Find where the given text appears and provide that cell's center as (x, y) coordinate. 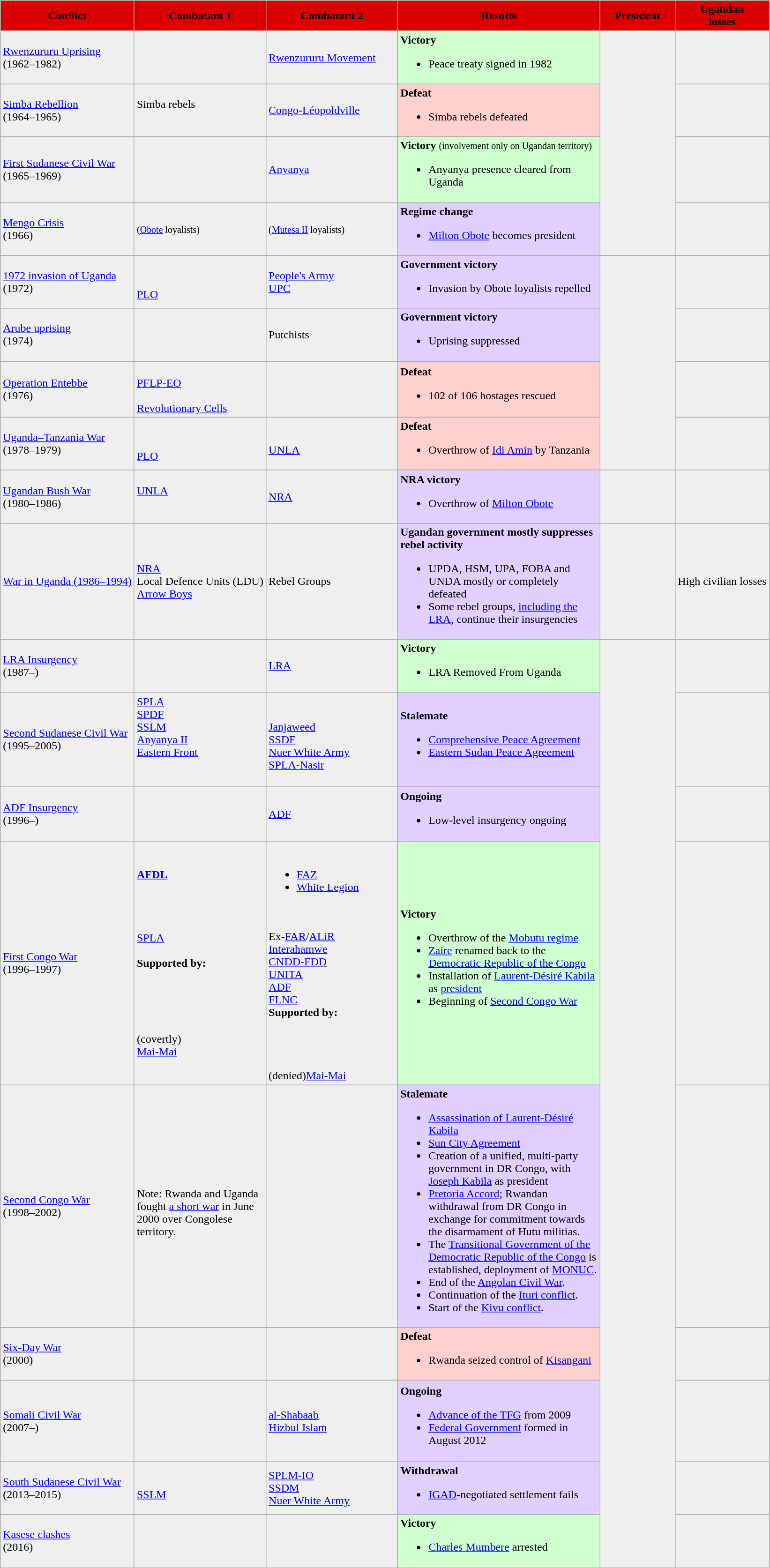
Congo-Léopoldville (332, 111)
Government victoryInvasion by Obote loyalists repelled (499, 282)
FAZWhite Legion Ex-FAR/ALiR Interahamwe CNDD-FDD UNITA ADF FLNCSupported by: (denied)Mai-Mai (332, 963)
Second Sudanese Civil War (1995–2005) (67, 739)
OngoingLow-level insurgency ongoing (499, 814)
al-Shabaab Hizbul Islam (332, 1421)
1972 invasion of Uganda(1972) (67, 282)
NRA victoryOverthrow of Milton Obote (499, 497)
Anyanya (332, 170)
Defeat102 of 106 hostages rescued (499, 389)
ADF (332, 814)
Rwenzururu Movement (332, 57)
WithdrawalIGAD-negotiated settlement fails (499, 1488)
Putchists (332, 335)
SPLM-IO SSDM Nuer White Army (332, 1488)
(Mutesa II loyalists) (332, 229)
Kasese clashes (2016) (67, 1541)
AFDL SPLASupported by: (covertly)Mai-Mai (200, 963)
Operation Entebbe(1976) (67, 389)
DefeatRwanda seized control of Kisangani (499, 1354)
Six-Day War(2000) (67, 1354)
SPLA SPDF SSLM Anyanya II Eastern Front (200, 739)
VictoryLRA Removed From Uganda (499, 665)
DefeatOverthrow of Idi Amin by Tanzania (499, 443)
Combatant 1 (200, 16)
Note: Rwanda and Uganda fought a short war in June 2000 over Congolese territory. (200, 1206)
LRA Insurgency(1987–) (67, 665)
Somali Civil War(2007–) (67, 1421)
First Congo War(1996–1997) (67, 963)
SSLM (200, 1488)
Simba rebels (200, 111)
People's Army UPC (332, 282)
Results (499, 16)
Janjaweed SSDF Nuer White Army SPLA-Nasir (332, 739)
Uganda–Tanzania War(1978–1979) (67, 443)
Arube uprising(1974) (67, 335)
South Sudanese Civil War (2013–2015) (67, 1488)
President (637, 16)
Conflict (67, 16)
Mengo Crisis(1966) (67, 229)
War in Uganda (1986–1994) (67, 581)
Simba Rebellion(1964–1965) (67, 111)
First Sudanese Civil War(1965–1969) (67, 170)
Second Congo War(1998–2002) (67, 1206)
StalemateComprehensive Peace AgreementEastern Sudan Peace Agreement (499, 739)
Regime changeMilton Obote becomes president (499, 229)
VictoryPeace treaty signed in 1982 (499, 57)
LRA (332, 665)
Rwenzururu Uprising(1962–1982) (67, 57)
High civilian losses (722, 581)
ADF Insurgency(1996–) (67, 814)
DefeatSimba rebels defeated (499, 111)
NRALocal Defence Units (LDU)Arrow Boys (200, 581)
VictoryCharles Mumbere arrested (499, 1541)
Ugandan Bush War(1980–1986) (67, 497)
Government victoryUprising suppressed (499, 335)
Rebel Groups (332, 581)
Ugandanlosses (722, 16)
Victory (involvement only on Ugandan territory)Anyanya presence cleared from Uganda (499, 170)
Combatant 2 (332, 16)
OngoingAdvance of the TFG from 2009Federal Government formed in August 2012 (499, 1421)
PFLP-EO Revolutionary Cells (200, 389)
NRA (332, 497)
(Obote loyalists) (200, 229)
